Extract the (X, Y) coordinate from the center of the cell holding the provided text.  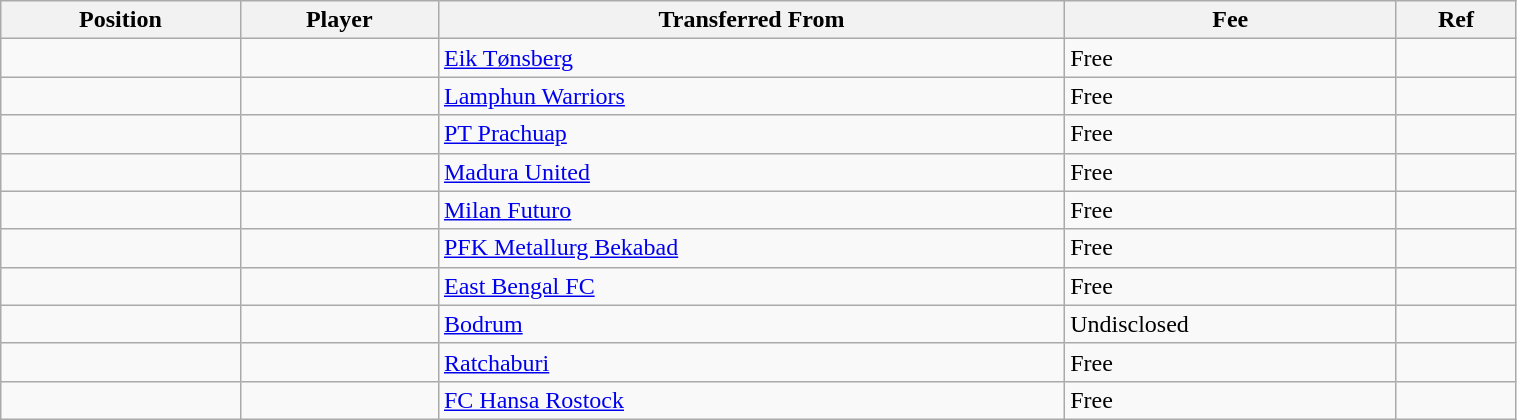
PT Prachuap (751, 134)
Player (339, 20)
Bodrum (751, 324)
Ref (1456, 20)
Milan Futuro (751, 210)
Transferred From (751, 20)
Ratchaburi (751, 362)
FC Hansa Rostock (751, 400)
Position (120, 20)
East Bengal FC (751, 286)
Undisclosed (1230, 324)
PFK Metallurg Bekabad (751, 248)
Lamphun Warriors (751, 96)
Eik Tønsberg (751, 58)
Fee (1230, 20)
Madura United (751, 172)
